Output the [X, Y] coordinate of the center of the cell containing the given text.  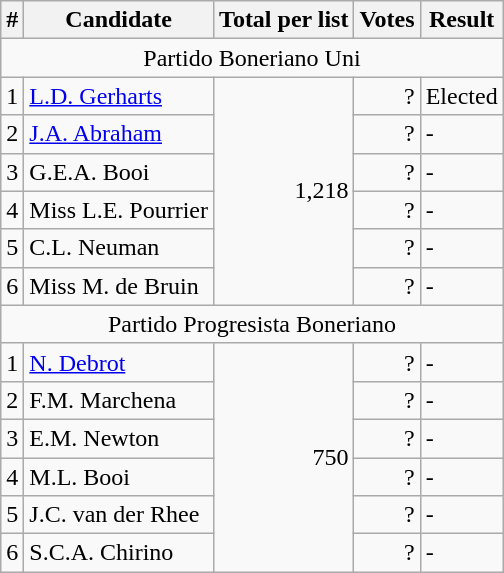
Votes [387, 20]
Miss M. de Bruin [119, 286]
F.M. Marchena [119, 400]
Partido Progresista Boneriano [252, 324]
J.C. van der Rhee [119, 515]
Partido Boneriano Uni [252, 58]
Result [462, 20]
C.L. Neuman [119, 248]
E.M. Newton [119, 438]
J.A. Abraham [119, 134]
Miss L.E. Pourrier [119, 210]
S.C.A. Chirino [119, 553]
750 [284, 457]
# [12, 20]
N. Debrot [119, 362]
L.D. Gerharts [119, 96]
Candidate [119, 20]
Total per list [284, 20]
M.L. Booi [119, 477]
1,218 [284, 191]
Elected [462, 96]
G.E.A. Booi [119, 172]
